Provide the [X, Y] coordinate of the cell's center where the given text is located.  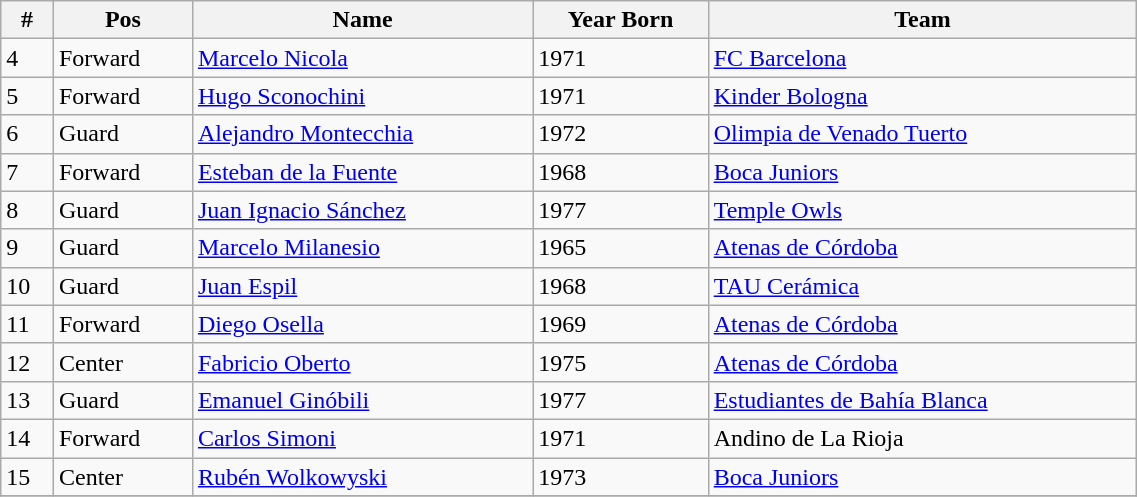
1975 [620, 362]
10 [28, 286]
Emanuel Ginóbili [362, 400]
# [28, 20]
Olimpia de Venado Tuerto [922, 134]
15 [28, 477]
7 [28, 172]
FC Barcelona [922, 58]
8 [28, 210]
Esteban de la Fuente [362, 172]
Rubén Wolkowyski [362, 477]
14 [28, 438]
Estudiantes de Bahía Blanca [922, 400]
9 [28, 248]
Temple Owls [922, 210]
Andino de La Rioja [922, 438]
1973 [620, 477]
Diego Osella [362, 324]
Alejandro Montecchia [362, 134]
1972 [620, 134]
Juan Ignacio Sánchez [362, 210]
5 [28, 96]
Marcelo Milanesio [362, 248]
13 [28, 400]
Name [362, 20]
Fabricio Oberto [362, 362]
1969 [620, 324]
Marcelo Nicola [362, 58]
Hugo Sconochini [362, 96]
12 [28, 362]
Kinder Bologna [922, 96]
Pos [122, 20]
Team [922, 20]
Juan Espil [362, 286]
11 [28, 324]
4 [28, 58]
Carlos Simoni [362, 438]
TAU Cerámica [922, 286]
6 [28, 134]
1965 [620, 248]
Year Born [620, 20]
